Capture the cell that displays the provided text and extract its [x, y] central coordinate. 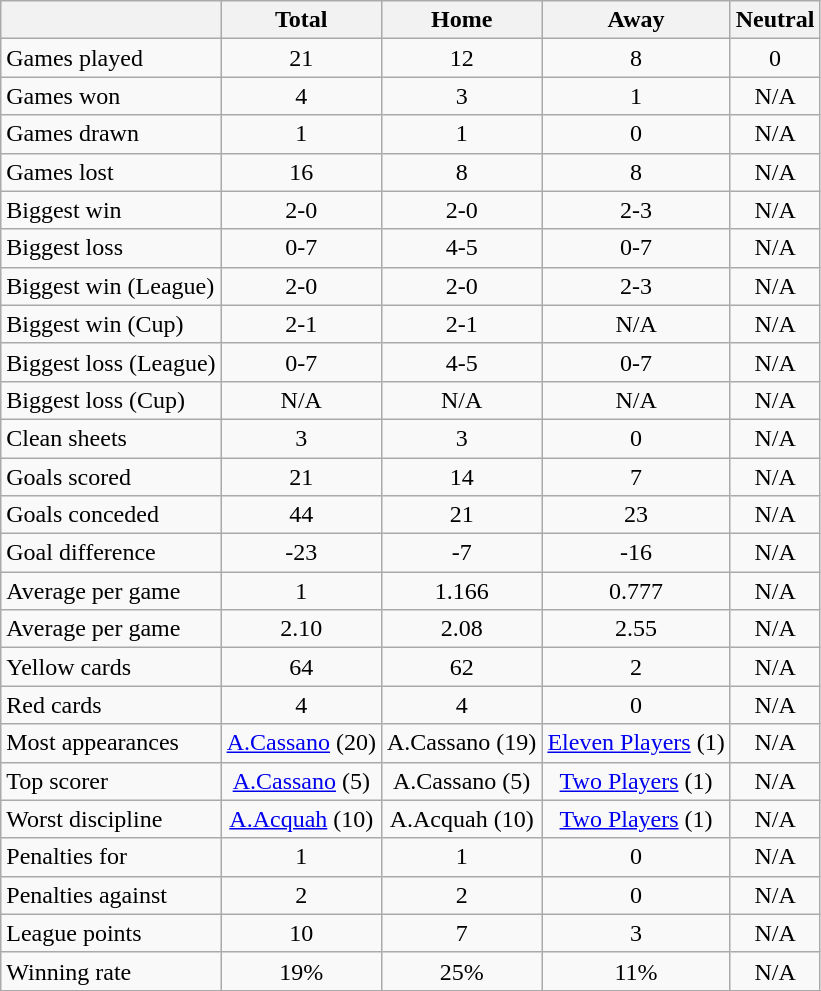
Goal difference [111, 553]
Biggest loss (Cup) [111, 400]
14 [461, 477]
Winning rate [111, 971]
Games won [111, 96]
Eleven Players (1) [636, 743]
A.Cassano (19) [461, 743]
Top scorer [111, 781]
Games drawn [111, 134]
Clean sheets [111, 438]
25% [461, 971]
Most appearances [111, 743]
Biggest win [111, 210]
Penalties against [111, 895]
Yellow cards [111, 667]
A.Cassano (20) [301, 743]
Red cards [111, 705]
Biggest win (League) [111, 286]
Games played [111, 58]
Neutral [775, 20]
Biggest loss [111, 248]
Goals scored [111, 477]
11% [636, 971]
62 [461, 667]
2.55 [636, 629]
2.08 [461, 629]
Biggest loss (League) [111, 362]
Goals conceded [111, 515]
-23 [301, 553]
-7 [461, 553]
0.777 [636, 591]
Biggest win (Cup) [111, 324]
Worst discipline [111, 819]
12 [461, 58]
16 [301, 172]
Home [461, 20]
10 [301, 933]
23 [636, 515]
-16 [636, 553]
1.166 [461, 591]
Penalties for [111, 857]
44 [301, 515]
2.10 [301, 629]
19% [301, 971]
League points [111, 933]
Away [636, 20]
64 [301, 667]
Total [301, 20]
Games lost [111, 172]
